Detect which cell encompasses the target text, then output its [X, Y] center coordinate. 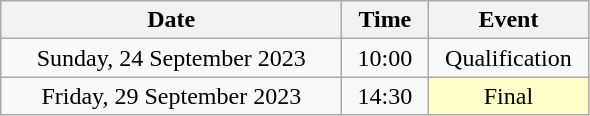
Friday, 29 September 2023 [172, 96]
Qualification [508, 58]
Date [172, 20]
14:30 [385, 96]
10:00 [385, 58]
Event [508, 20]
Time [385, 20]
Final [508, 96]
Sunday, 24 September 2023 [172, 58]
